Detect which cell encompasses the target text, then output its (X, Y) center coordinate. 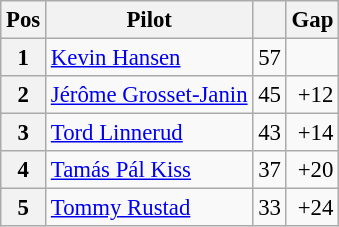
5 (24, 208)
Gap (312, 20)
Pos (24, 20)
45 (270, 95)
Tommy Rustad (150, 208)
37 (270, 170)
43 (270, 133)
33 (270, 208)
+14 (312, 133)
1 (24, 58)
Kevin Hansen (150, 58)
Tord Linnerud (150, 133)
4 (24, 170)
+24 (312, 208)
Jérôme Grosset-Janin (150, 95)
3 (24, 133)
Pilot (150, 20)
57 (270, 58)
+12 (312, 95)
+20 (312, 170)
Tamás Pál Kiss (150, 170)
2 (24, 95)
